Scan for the cell matching the given text and deliver its [x, y] coordinate at center. 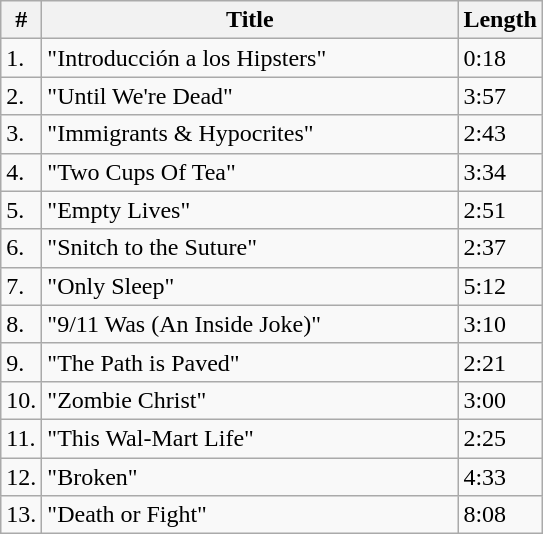
2:51 [500, 210]
"Immigrants & Hypocrites" [250, 134]
# [22, 20]
1. [22, 58]
"Zombie Christ" [250, 400]
8. [22, 324]
Title [250, 20]
"Until We're Dead" [250, 96]
4. [22, 172]
3:10 [500, 324]
"Snitch to the Suture" [250, 248]
"Only Sleep" [250, 286]
"Two Cups Of Tea" [250, 172]
0:18 [500, 58]
12. [22, 477]
11. [22, 438]
4:33 [500, 477]
"Introducción a los Hipsters" [250, 58]
7. [22, 286]
"The Path is Paved" [250, 362]
"9/11 Was (An Inside Joke)" [250, 324]
10. [22, 400]
3. [22, 134]
5. [22, 210]
2:25 [500, 438]
2:43 [500, 134]
Length [500, 20]
2:37 [500, 248]
2. [22, 96]
8:08 [500, 515]
"Broken" [250, 477]
13. [22, 515]
"Empty Lives" [250, 210]
"This Wal-Mart Life" [250, 438]
9. [22, 362]
3:57 [500, 96]
2:21 [500, 362]
6. [22, 248]
3:00 [500, 400]
"Death or Fight" [250, 515]
5:12 [500, 286]
3:34 [500, 172]
